Pinpoint the cell where the given text exists, returning its [X, Y] midpoint coordinate. 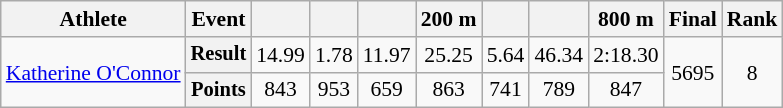
25.25 [449, 55]
2:18.30 [626, 55]
11.97 [387, 55]
789 [558, 90]
Event [219, 19]
Rank [752, 19]
863 [449, 90]
953 [334, 90]
1.78 [334, 55]
Result [219, 55]
8 [752, 72]
Athlete [94, 19]
200 m [449, 19]
46.34 [558, 55]
5695 [693, 72]
Final [693, 19]
800 m [626, 19]
659 [387, 90]
5.64 [506, 55]
843 [280, 90]
14.99 [280, 55]
847 [626, 90]
Points [219, 90]
Katherine O'Connor [94, 72]
741 [506, 90]
